Extract the (x, y) coordinate from the center of the cell holding the provided text.  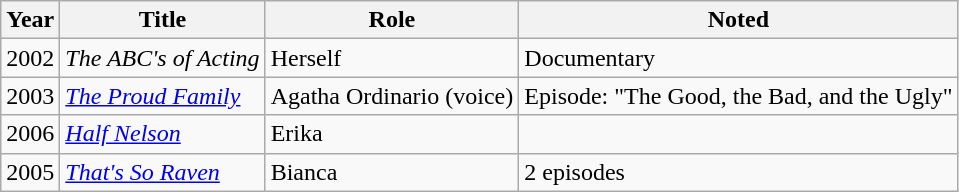
2003 (30, 96)
The Proud Family (162, 96)
2006 (30, 134)
Episode: "The Good, the Bad, and the Ugly" (738, 96)
Herself (392, 58)
2 episodes (738, 172)
2005 (30, 172)
Role (392, 20)
That's So Raven (162, 172)
Erika (392, 134)
Bianca (392, 172)
Year (30, 20)
Agatha Ordinario (voice) (392, 96)
Half Nelson (162, 134)
The ABC's of Acting (162, 58)
2002 (30, 58)
Noted (738, 20)
Title (162, 20)
Documentary (738, 58)
